Capture the cell that displays the provided text and extract its (x, y) central coordinate. 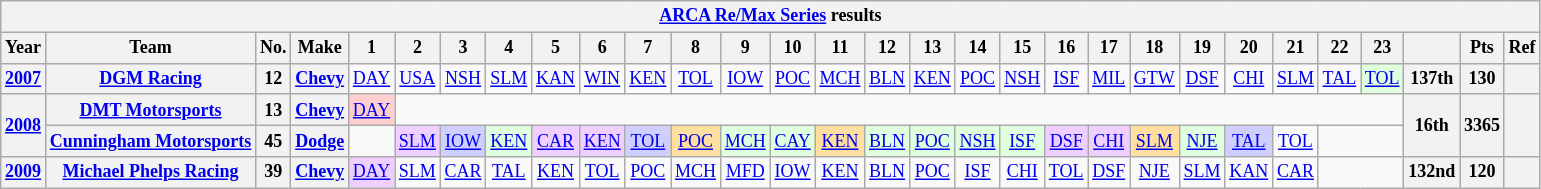
Team (150, 48)
Make (320, 48)
23 (1382, 48)
Dodge (320, 140)
3 (463, 48)
2008 (24, 125)
2009 (24, 172)
5 (556, 48)
4 (509, 48)
120 (1482, 172)
22 (1339, 48)
130 (1482, 78)
10 (792, 48)
45 (274, 140)
11 (840, 48)
9 (745, 48)
16th (1432, 125)
DGM Racing (150, 78)
3365 (1482, 125)
Cunningham Motorsports (150, 140)
16 (1066, 48)
39 (274, 172)
2 (418, 48)
MFD (745, 172)
GTW (1155, 78)
15 (1022, 48)
17 (1109, 48)
ARCA Re/Max Series results (770, 16)
Ref (1522, 48)
1 (371, 48)
CAY (792, 140)
21 (1296, 48)
Year (24, 48)
6 (602, 48)
19 (1202, 48)
Pts (1482, 48)
7 (648, 48)
Michael Phelps Racing (150, 172)
18 (1155, 48)
DMT Motorsports (150, 110)
132nd (1432, 172)
137th (1432, 78)
No. (274, 48)
8 (696, 48)
USA (418, 78)
WIN (602, 78)
2007 (24, 78)
20 (1249, 48)
14 (978, 48)
MIL (1109, 78)
